Capture the cell that displays the provided text and extract its (X, Y) central coordinate. 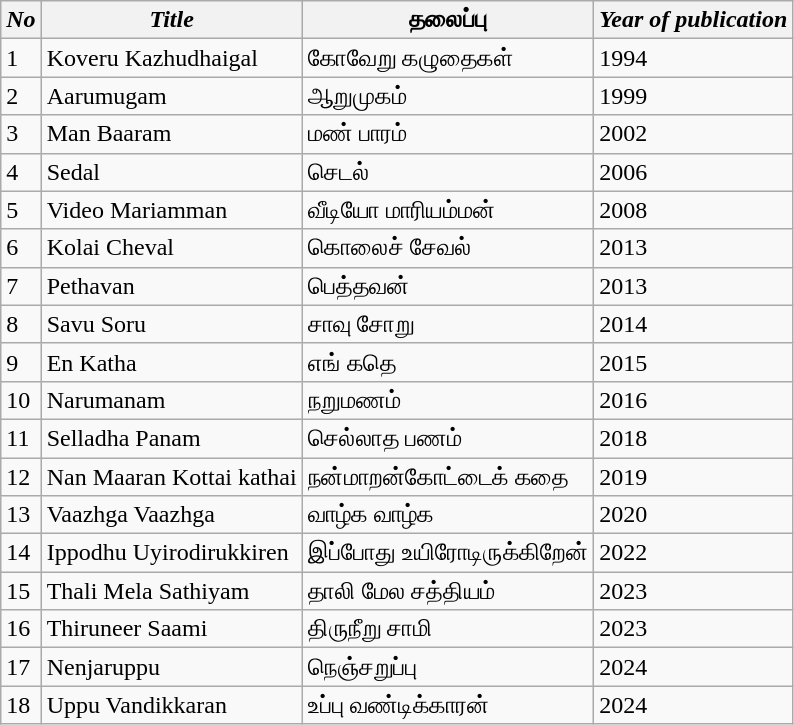
செல்லாத பணம் (448, 438)
Koveru Kazhudhaigal (172, 58)
13 (21, 515)
2006 (694, 172)
2022 (694, 553)
2018 (694, 438)
Thali Mela Sathiyam (172, 591)
2020 (694, 515)
தாலி மேல சத்தியம் (448, 591)
2019 (694, 477)
4 (21, 172)
2008 (694, 210)
ஆறுமுகம் (448, 96)
இப்போது உயிரோடிருக்கிறேன் (448, 553)
1994 (694, 58)
2014 (694, 324)
Pethavan (172, 286)
17 (21, 667)
No (21, 20)
11 (21, 438)
18 (21, 705)
Savu Soru (172, 324)
நெஞ்சறுப்பு (448, 667)
Uppu Vandikkaran (172, 705)
2002 (694, 134)
3 (21, 134)
வீடியோ மாரியம்மன் (448, 210)
1 (21, 58)
En Katha (172, 362)
தலைப்பு (448, 20)
2 (21, 96)
9 (21, 362)
1999 (694, 96)
Ippodhu Uyirodirukkiren (172, 553)
வாழ்க வாழ்க (448, 515)
10 (21, 400)
12 (21, 477)
Year of publication (694, 20)
செடல் (448, 172)
பெத்தவன் (448, 286)
2015 (694, 362)
Selladha Panam (172, 438)
கோவேறு கழுதைகள் (448, 58)
Aarumugam (172, 96)
5 (21, 210)
Sedal (172, 172)
6 (21, 248)
15 (21, 591)
Nan Maaran Kottai kathai (172, 477)
சாவு சோறு (448, 324)
நறுமணம் (448, 400)
கொலைச் சேவல் (448, 248)
உப்பு வண்டிக்காரன் (448, 705)
எங் கதெ (448, 362)
8 (21, 324)
16 (21, 629)
7 (21, 286)
Kolai Cheval (172, 248)
நன்மாறன்கோட்டைக் கதை (448, 477)
Title (172, 20)
Thiruneer Saami (172, 629)
மண் பாரம் (448, 134)
Video Mariamman (172, 210)
Narumanam (172, 400)
Vaazhga Vaazhga (172, 515)
2016 (694, 400)
Nenjaruppu (172, 667)
14 (21, 553)
Man Baaram (172, 134)
திருநீறு சாமி (448, 629)
